Find where the given text appears and provide that cell's center as [x, y] coordinate. 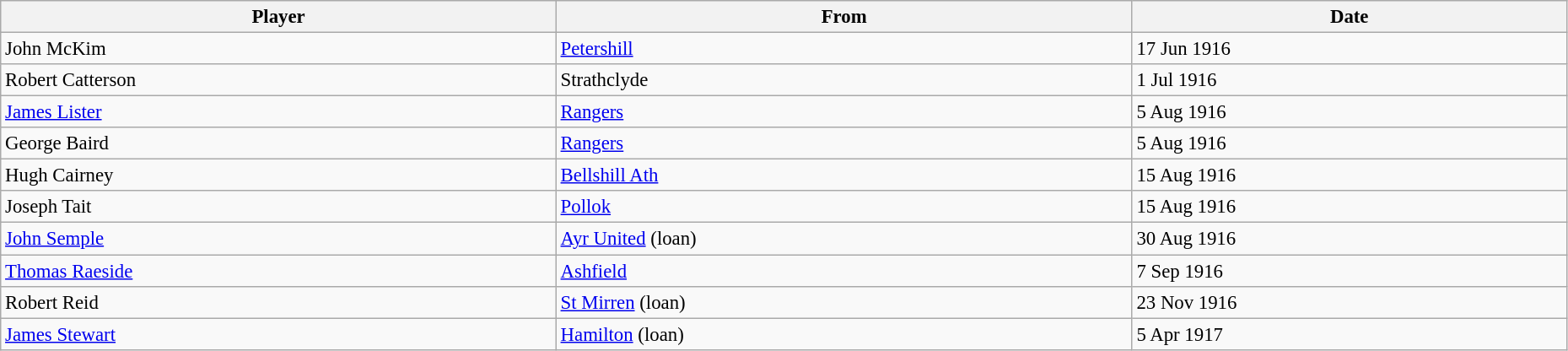
Bellshill Ath [843, 175]
Robert Catterson [278, 80]
John McKim [278, 49]
St Mirren (loan) [843, 302]
James Lister [278, 112]
5 Apr 1917 [1350, 334]
Date [1350, 17]
James Stewart [278, 334]
1 Jul 1916 [1350, 80]
Thomas Raeside [278, 271]
17 Jun 1916 [1350, 49]
Ayr United (loan) [843, 239]
George Baird [278, 143]
From [843, 17]
23 Nov 1916 [1350, 302]
Joseph Tait [278, 207]
Hamilton (loan) [843, 334]
30 Aug 1916 [1350, 239]
Ashfield [843, 271]
Hugh Cairney [278, 175]
Petershill [843, 49]
Strathclyde [843, 80]
Player [278, 17]
John Semple [278, 239]
7 Sep 1916 [1350, 271]
Robert Reid [278, 302]
Pollok [843, 207]
